Extract the [X, Y] coordinate from the center of the cell holding the provided text.  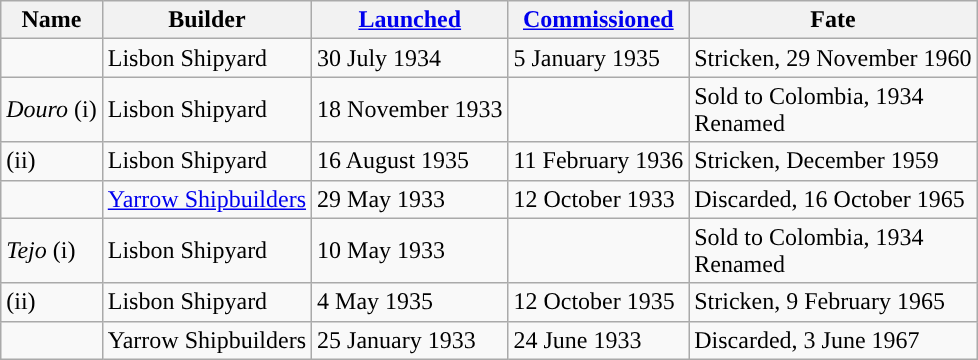
24 June 1933 [598, 340]
Stricken, 29 November 1960 [833, 58]
30 July 1934 [410, 58]
Launched [410, 20]
29 May 1933 [410, 199]
16 August 1935 [410, 161]
Stricken, 9 February 1965 [833, 302]
Commissioned [598, 20]
12 October 1933 [598, 199]
4 May 1935 [410, 302]
Builder [206, 20]
18 November 1933 [410, 110]
Douro (i) [52, 110]
Discarded, 16 October 1965 [833, 199]
Stricken, December 1959 [833, 161]
25 January 1933 [410, 340]
11 February 1936 [598, 161]
5 January 1935 [598, 58]
Discarded, 3 June 1967 [833, 340]
10 May 1933 [410, 250]
Fate [833, 20]
12 October 1935 [598, 302]
Name [52, 20]
Tejo (i) [52, 250]
